Output the (x, y) coordinate of the center of the cell containing the given text.  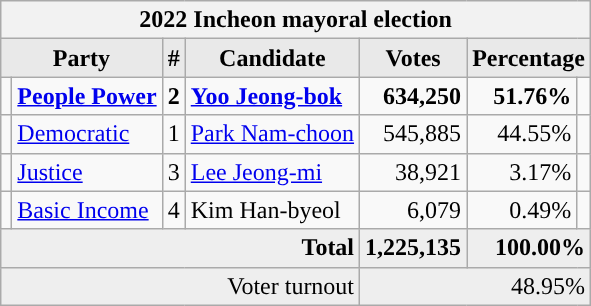
Basic Income (87, 210)
545,885 (414, 134)
634,250 (414, 96)
Voter turnout (180, 286)
3.17% (522, 172)
1,225,135 (414, 248)
Justice (87, 172)
0.49% (522, 210)
3 (174, 172)
Lee Jeong-mi (272, 172)
100.00% (529, 248)
Yoo Jeong-bok (272, 96)
4 (174, 210)
Democratic (87, 134)
Kim Han-byeol (272, 210)
44.55% (522, 134)
Percentage (529, 58)
1 (174, 134)
Party (82, 58)
51.76% (522, 96)
Votes (414, 58)
2 (174, 96)
38,921 (414, 172)
48.95% (476, 286)
People Power (87, 96)
# (174, 58)
Candidate (272, 58)
6,079 (414, 210)
Total (180, 248)
2022 Incheon mayoral election (296, 20)
Park Nam-choon (272, 134)
